For the text-containing cell, return its midpoint in [X, Y] coordinate format. 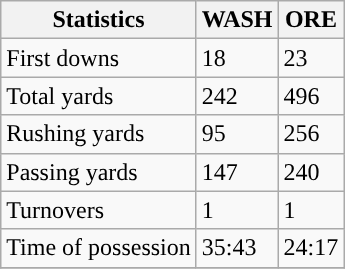
First downs [99, 58]
ORE [311, 20]
242 [237, 96]
Passing yards [99, 172]
240 [311, 172]
95 [237, 134]
496 [311, 96]
Statistics [99, 20]
WASH [237, 20]
Rushing yards [99, 134]
18 [237, 58]
Turnovers [99, 210]
147 [237, 172]
256 [311, 134]
Total yards [99, 96]
35:43 [237, 248]
24:17 [311, 248]
23 [311, 58]
Time of possession [99, 248]
